Return the (X, Y) coordinate for the center point of the cell that contains the specified text.  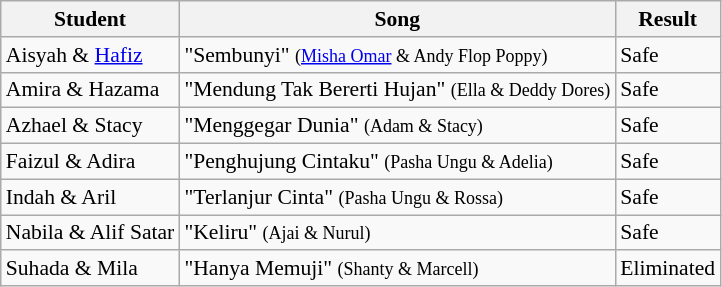
Eliminated (668, 269)
"Menggegar Dunia" (Adam & Stacy) (397, 126)
"Penghujung Cintaku" (Pasha Ungu & Adelia) (397, 162)
Aisyah & Hafiz (90, 55)
"Hanya Memuji" (Shanty & Marcell) (397, 269)
Indah & Aril (90, 197)
"Keliru" (Ajai & Nurul) (397, 233)
Student (90, 19)
"Mendung Tak Bererti Hujan" (Ella & Deddy Dores) (397, 90)
Song (397, 19)
"Sembunyi" (Misha Omar & Andy Flop Poppy) (397, 55)
"Terlanjur Cinta" (Pasha Ungu & Rossa) (397, 197)
Suhada & Mila (90, 269)
Azhael & Stacy (90, 126)
Result (668, 19)
Faizul & Adira (90, 162)
Amira & Hazama (90, 90)
Nabila & Alif Satar (90, 233)
